Locate the cell with the specified text and output its [X, Y] center coordinate. 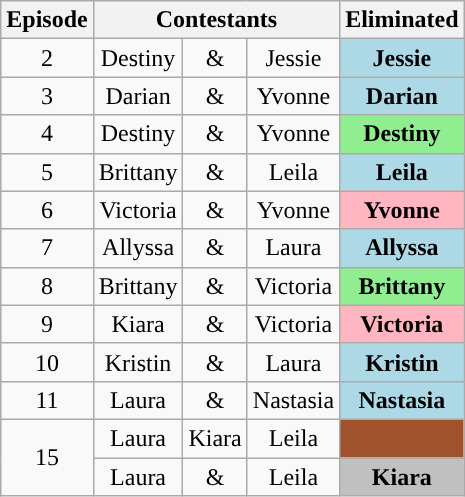
2 [47, 58]
7 [47, 248]
Contestants [216, 20]
Episode [47, 20]
10 [47, 362]
8 [47, 286]
15 [47, 457]
Eliminated [402, 20]
3 [47, 96]
4 [47, 134]
6 [47, 210]
5 [47, 172]
9 [47, 324]
11 [47, 400]
